Return the (X, Y) coordinate for the center point of the cell that contains the specified text.  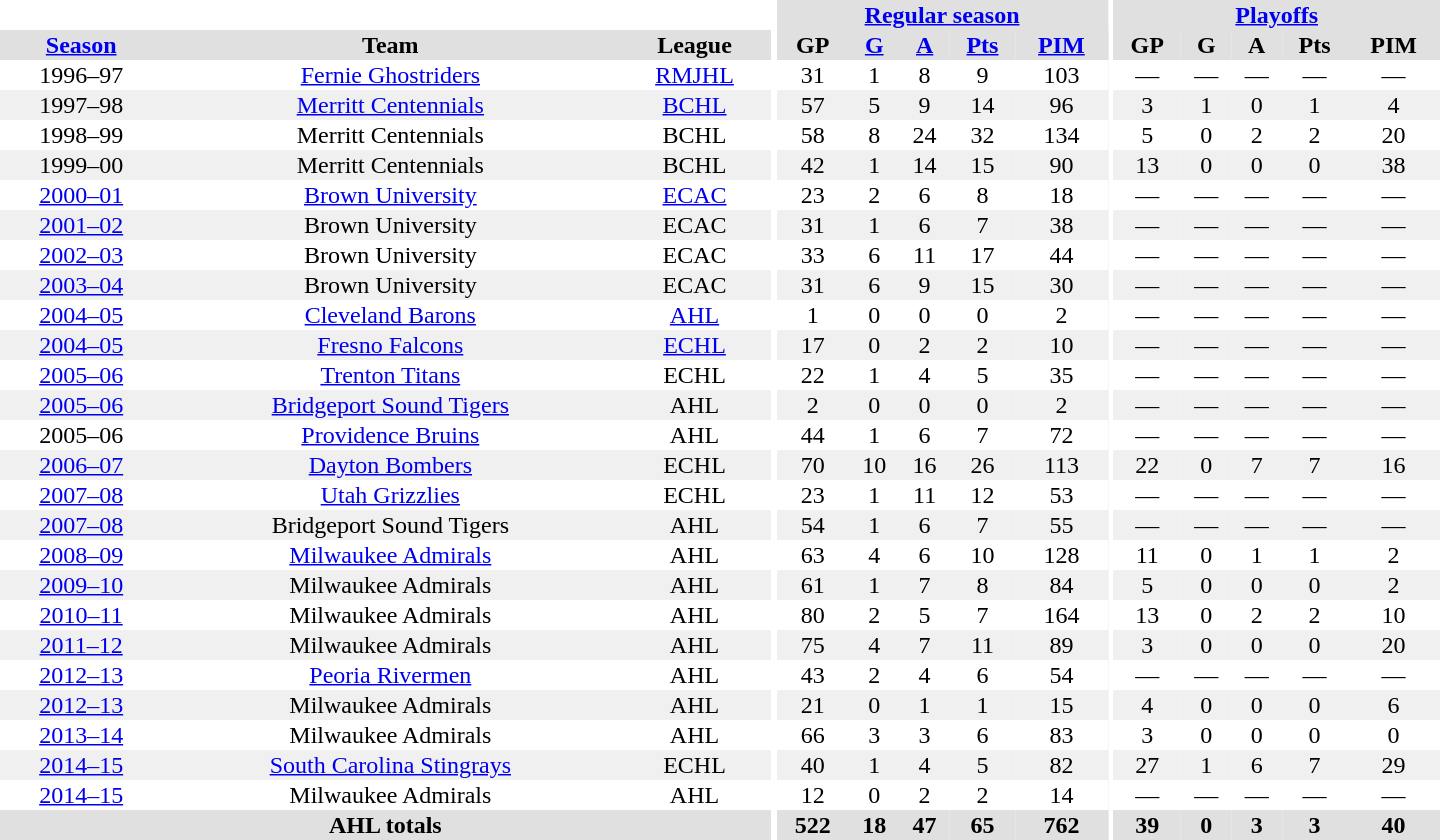
Season (81, 45)
League (694, 45)
82 (1062, 765)
32 (982, 135)
1996–97 (81, 75)
63 (812, 555)
1997–98 (81, 105)
83 (1062, 735)
66 (812, 735)
65 (982, 825)
2010–11 (81, 615)
2002–03 (81, 255)
522 (812, 825)
2013–14 (81, 735)
Playoffs (1276, 15)
Dayton Bombers (390, 465)
Trenton Titans (390, 375)
55 (1062, 525)
24 (924, 135)
103 (1062, 75)
29 (1394, 765)
90 (1062, 165)
75 (812, 645)
84 (1062, 585)
Fresno Falcons (390, 345)
70 (812, 465)
2001–02 (81, 225)
43 (812, 675)
26 (982, 465)
35 (1062, 375)
164 (1062, 615)
39 (1147, 825)
57 (812, 105)
42 (812, 165)
Peoria Rivermen (390, 675)
Fernie Ghostriders (390, 75)
AHL totals (386, 825)
80 (812, 615)
113 (1062, 465)
RMJHL (694, 75)
762 (1062, 825)
1998–99 (81, 135)
2011–12 (81, 645)
2006–07 (81, 465)
128 (1062, 555)
53 (1062, 495)
27 (1147, 765)
89 (1062, 645)
Cleveland Barons (390, 315)
Regular season (942, 15)
134 (1062, 135)
2008–09 (81, 555)
61 (812, 585)
21 (812, 705)
2003–04 (81, 285)
Team (390, 45)
72 (1062, 435)
2009–10 (81, 585)
Utah Grizzlies (390, 495)
Providence Bruins (390, 435)
South Carolina Stingrays (390, 765)
33 (812, 255)
1999–00 (81, 165)
30 (1062, 285)
58 (812, 135)
2000–01 (81, 195)
96 (1062, 105)
47 (924, 825)
